Output the [X, Y] coordinate of the center of the cell containing the given text.  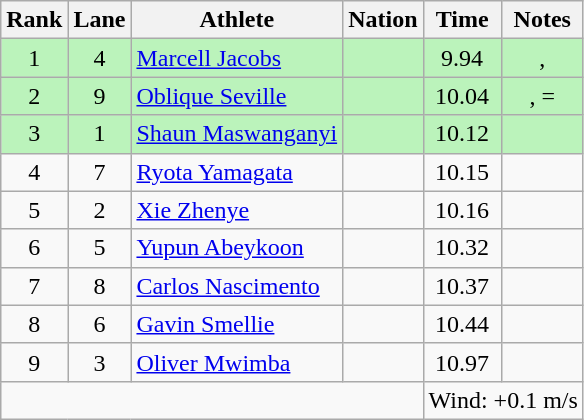
10.97 [462, 362]
10.15 [462, 172]
Marcell Jacobs [237, 58]
, [542, 58]
10.04 [462, 96]
Gavin Smellie [237, 324]
9.94 [462, 58]
Oliver Mwimba [237, 362]
Lane [100, 20]
10.16 [462, 210]
10.37 [462, 286]
Shaun Maswanganyi [237, 134]
Carlos Nascimento [237, 286]
Rank [34, 20]
Athlete [237, 20]
Oblique Seville [237, 96]
Xie Zhenye [237, 210]
Wind: +0.1 m/s [503, 400]
10.12 [462, 134]
10.44 [462, 324]
Notes [542, 20]
10.32 [462, 248]
Yupun Abeykoon [237, 248]
Ryota Yamagata [237, 172]
, = [542, 96]
Time [462, 20]
Nation [383, 20]
